For the text-containing cell, return its midpoint in [x, y] coordinate format. 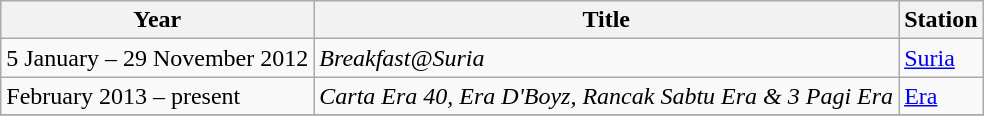
Title [606, 20]
Carta Era 40, Era D'Boyz, Rancak Sabtu Era & 3 Pagi Era [606, 96]
Era [941, 96]
Suria [941, 58]
Breakfast@Suria [606, 58]
Station [941, 20]
February 2013 – present [158, 96]
Year [158, 20]
5 January – 29 November 2012 [158, 58]
